Search for the cell housing the specified text and yield its [X, Y] center coordinate. 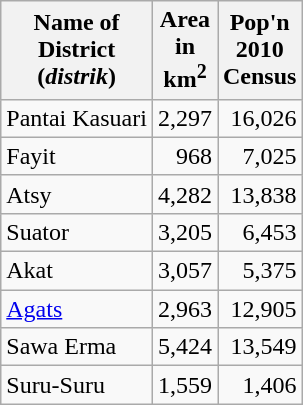
Fayit [77, 156]
13,838 [260, 194]
Pantai Kasuari [77, 118]
Suru-Suru [77, 385]
3,057 [184, 271]
7,025 [260, 156]
Agats [77, 309]
2,297 [184, 118]
12,905 [260, 309]
6,453 [260, 232]
16,026 [260, 118]
Akat [77, 271]
1,559 [184, 385]
Pop'n 2010Census [260, 50]
5,375 [260, 271]
4,282 [184, 194]
3,205 [184, 232]
13,549 [260, 347]
1,406 [260, 385]
Name ofDistrict(distrik) [77, 50]
968 [184, 156]
Atsy [77, 194]
Sawa Erma [77, 347]
Areainkm2 [184, 50]
5,424 [184, 347]
2,963 [184, 309]
Suator [77, 232]
